Search for the cell housing the specified text and yield its [X, Y] center coordinate. 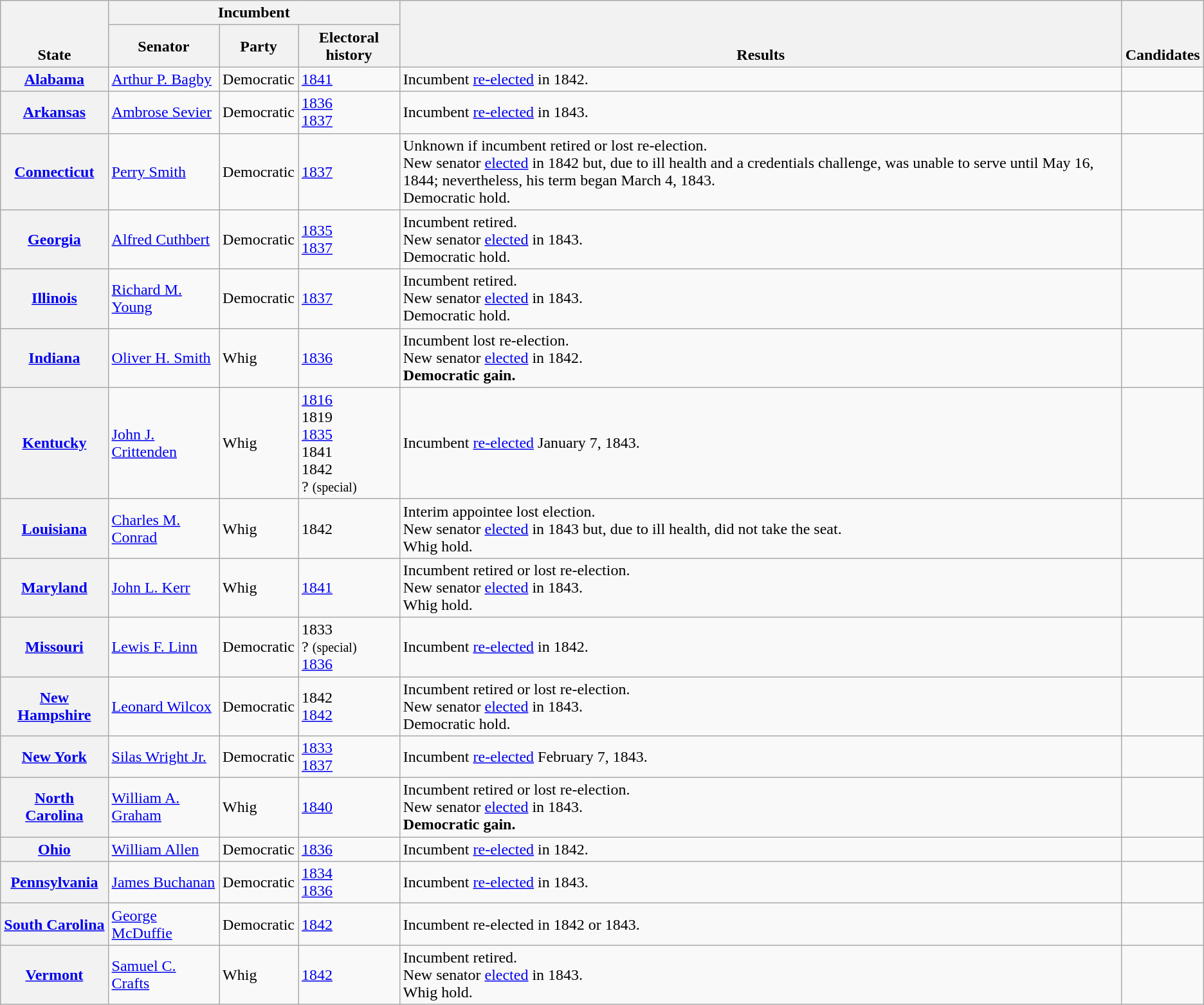
Incumbent lost re-election.New senator elected in 1842.Democratic gain. [760, 358]
Alfred Cuthbert [163, 239]
Perry Smith [163, 171]
William A. Graham [163, 807]
Incumbent re-elected January 7, 1843. [760, 443]
Arthur P. Bagby [163, 79]
Incumbent re-elected February 7, 1843. [760, 757]
Kentucky [54, 443]
Senator [163, 46]
1842 1842 [349, 706]
South Carolina [54, 924]
Charles M. Conrad [163, 528]
Indiana [54, 358]
Vermont [54, 975]
Pennsylvania [54, 883]
Incumbent [253, 13]
James Buchanan [163, 883]
Silas Wright Jr. [163, 757]
Lewis F. Linn [163, 647]
Incumbent retired or lost re-election.New senator elected in 1843.Democratic gain. [760, 807]
Arkansas [54, 112]
Party [259, 46]
Richard M. Young [163, 299]
18361837 [349, 112]
Results [760, 33]
1835 1837 [349, 239]
1834 1836 [349, 883]
New York [54, 757]
Incumbent retired.New senator elected in 1843.Whig hold. [760, 975]
Georgia [54, 239]
Incumbent re-elected in 1842 or 1843. [760, 924]
State [54, 33]
Alabama [54, 79]
Missouri [54, 647]
Louisiana [54, 528]
Connecticut [54, 171]
North Carolina [54, 807]
Samuel C. Crafts [163, 975]
Leonard Wilcox [163, 706]
Oliver H. Smith [163, 358]
Interim appointee lost election.New senator elected in 1843 but, due to ill health, did not take the seat.Whig hold. [760, 528]
18161819 18351841 1842 ? (special) [349, 443]
George McDuffie [163, 924]
Illinois [54, 299]
Electoral history [349, 46]
Incumbent retired or lost re-election.New senator elected in 1843.Whig hold. [760, 587]
New Hampshire [54, 706]
Candidates [1163, 33]
Maryland [54, 587]
1840 [349, 807]
1833 ? (special)1836 [349, 647]
Incumbent retired or lost re-election.New senator elected in 1843.Democratic hold. [760, 706]
William Allen [163, 849]
Ambrose Sevier [163, 112]
Ohio [54, 849]
1833 1837 [349, 757]
John J. Crittenden [163, 443]
John L. Kerr [163, 587]
